Identify which cell holds the provided text, then report its (X, Y) central coordinate. 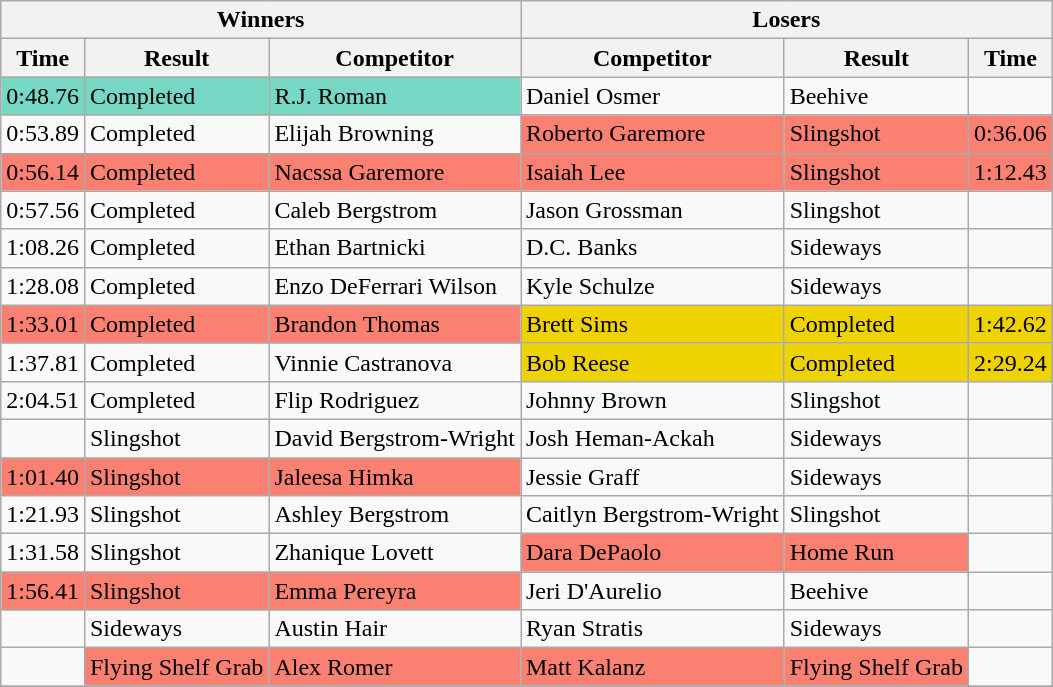
Johnny Brown (652, 400)
1:28.08 (43, 286)
0:53.89 (43, 134)
Daniel Osmer (652, 96)
0:56.14 (43, 172)
0:57.56 (43, 210)
R.J. Roman (395, 96)
Winners (261, 20)
Elijah Browning (395, 134)
1:37.81 (43, 362)
Josh Heman-Ackah (652, 438)
Nacssa Garemore (395, 172)
Ashley Bergstrom (395, 515)
0:36.06 (1011, 134)
Zhanique Lovett (395, 553)
Jessie Graff (652, 477)
David Bergstrom-Wright (395, 438)
Emma Pereyra (395, 591)
Matt Kalanz (652, 667)
Flip Rodriguez (395, 400)
Home Run (876, 553)
Enzo DeFerrari Wilson (395, 286)
Jaleesa Himka (395, 477)
Isaiah Lee (652, 172)
1:21.93 (43, 515)
Bob Reese (652, 362)
Ryan Stratis (652, 629)
0:48.76 (43, 96)
Kyle Schulze (652, 286)
2:04.51 (43, 400)
Dara DePaolo (652, 553)
Jeri D'Aurelio (652, 591)
Alex Romer (395, 667)
1:33.01 (43, 324)
1:12.43 (1011, 172)
1:56.41 (43, 591)
1:08.26 (43, 248)
1:42.62 (1011, 324)
Roberto Garemore (652, 134)
Caitlyn Bergstrom-Wright (652, 515)
1:31.58 (43, 553)
2:29.24 (1011, 362)
Jason Grossman (652, 210)
Brett Sims (652, 324)
Caleb Bergstrom (395, 210)
Losers (786, 20)
Ethan Bartnicki (395, 248)
1:01.40 (43, 477)
Vinnie Castranova (395, 362)
Austin Hair (395, 629)
D.C. Banks (652, 248)
Brandon Thomas (395, 324)
